Provide the [x, y] coordinate of the cell's center where the given text is located.  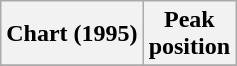
Peakposition [189, 34]
Chart (1995) [72, 34]
